For the text-containing cell, return its midpoint in (x, y) coordinate format. 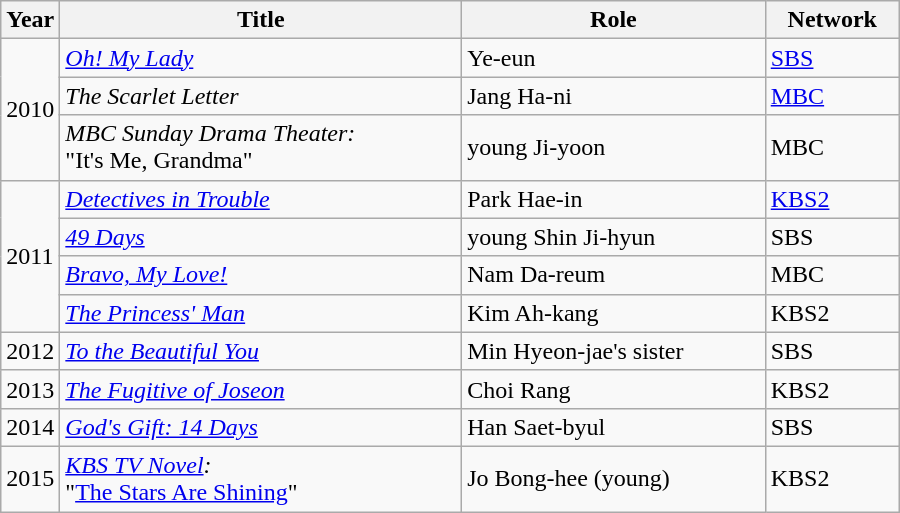
Bravo, My Love! (261, 275)
Detectives in Trouble (261, 199)
God's Gift: 14 Days (261, 427)
The Scarlet Letter (261, 96)
Min Hyeon-jae's sister (614, 351)
2015 (30, 478)
2013 (30, 389)
Year (30, 20)
Role (614, 20)
young Ji-yoon (614, 148)
2012 (30, 351)
young Shin Ji-hyun (614, 237)
Choi Rang (614, 389)
2011 (30, 256)
Oh! My Lady (261, 58)
The Princess' Man (261, 313)
The Fugitive of Joseon (261, 389)
To the Beautiful You (261, 351)
Jang Ha-ni (614, 96)
Jo Bong-hee (young) (614, 478)
Han Saet-byul (614, 427)
2010 (30, 110)
KBS TV Novel:"The Stars Are Shining" (261, 478)
Nam Da-reum (614, 275)
MBC Sunday Drama Theater:"It's Me, Grandma" (261, 148)
Network (832, 20)
Park Hae-in (614, 199)
Kim Ah-kang (614, 313)
49 Days (261, 237)
Title (261, 20)
Ye-eun (614, 58)
2014 (30, 427)
